Return the (X, Y) coordinate for the center point of the cell that contains the specified text.  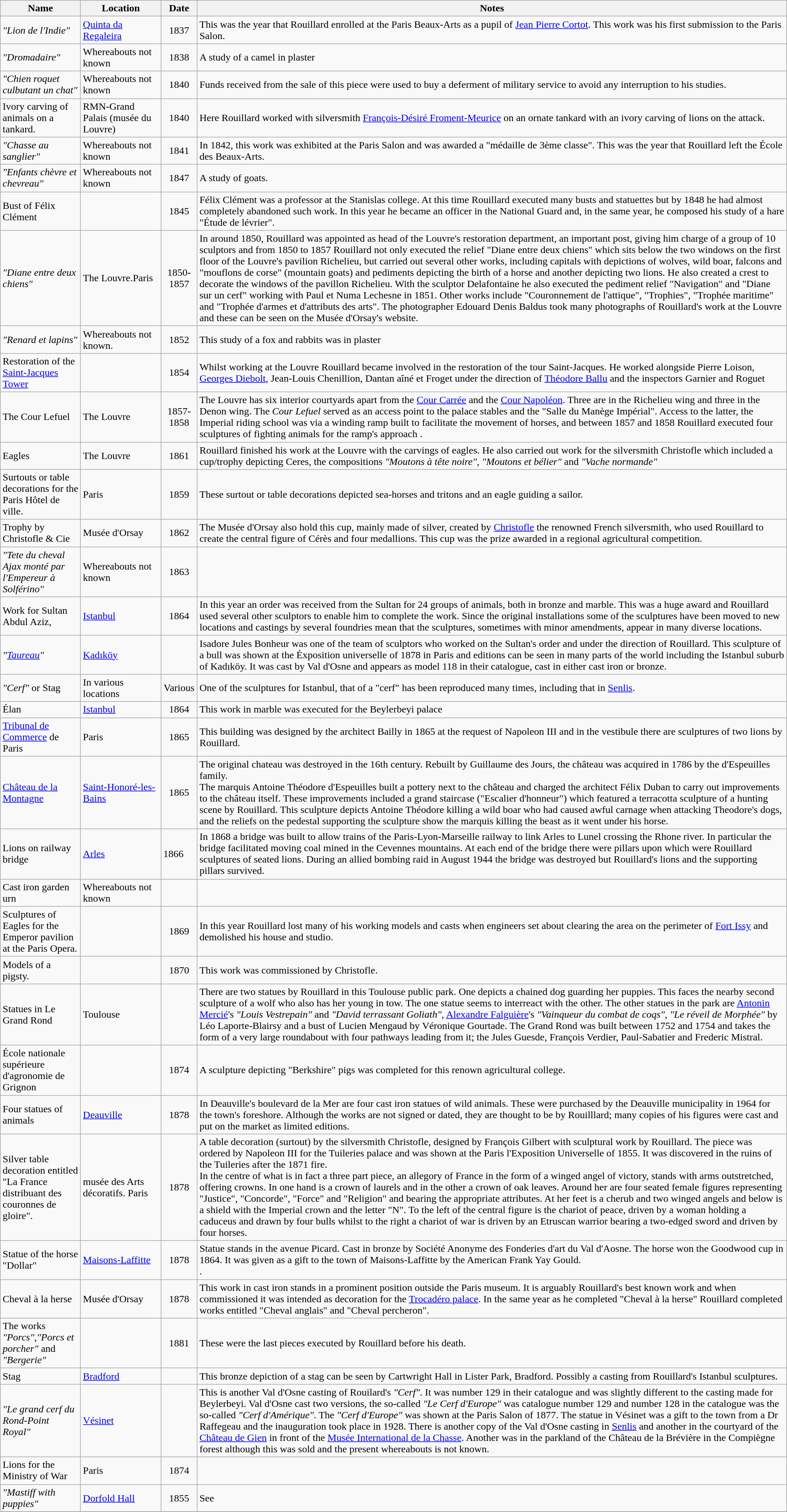
"Mastiff with puppies" (40, 1498)
1866 (179, 854)
Work for Sultan Abdul Aziz, (40, 616)
Toulouse (121, 1014)
Bradford (121, 1376)
Restoration of the Saint-Jacques Tower (40, 372)
Statues in Le Grand Rond (40, 1014)
Lions for the Ministry of War (40, 1470)
Ivory carving of animals on a tankard. (40, 118)
1855 (179, 1498)
Name (40, 8)
Château de la Montagne (40, 793)
Statue of the horse "Dollar" (40, 1260)
Stag (40, 1376)
A study of a camel in plaster (492, 57)
"Chien roquet culbutant un chat" (40, 85)
"Lion de l'Indie" (40, 30)
"Taureau" (40, 655)
In various locations (121, 688)
Cheval à la herse (40, 1299)
"Enfants chèvre et chevreau" (40, 178)
Bust of Félix Clément (40, 211)
Sculptures of Eagles for the Emperor pavilion at the Paris Opera. (40, 931)
"Le grand cerf du Rond-Point Royal" (40, 1421)
"Dromadaire" (40, 57)
"Renard et lapins" (40, 340)
Location (121, 8)
A sculpture depicting "Berkshire" pigs was completed for this renown agricultural college. (492, 1070)
1861 (179, 456)
Élan (40, 710)
Deauville (121, 1115)
See (492, 1498)
This study of a fox and rabbits was in plaster (492, 340)
Surtouts or table decorations for the Paris Hôtel de ville. (40, 494)
1862 (179, 533)
This work was commissioned by Christofle. (492, 970)
1881 (179, 1343)
One of the sculptures for Istanbul, that of a "cerf" has been reproduced many times, including that in Senlis. (492, 688)
Whereabouts not known. (121, 340)
1870 (179, 970)
Tribunal de Commerce de Paris (40, 737)
Lions on railway bridge (40, 854)
This work in marble was executed for the Beylerbeyi palace (492, 710)
1869 (179, 931)
"Cerf" or Stag (40, 688)
Quinta da Regaleira (121, 30)
Four statues of animals (40, 1115)
École nationale supérieure d'agronomie de Grignon (40, 1070)
musée des Arts décoratifs. Paris (121, 1187)
1852 (179, 340)
Vésinet (121, 1421)
These were the last pieces executed by Rouillard before his death. (492, 1343)
1847 (179, 178)
Here Rouillard worked with silversmith François-Désiré Froment-Meurice on an ornate tankard with an ivory carving of lions on the attack. (492, 118)
Date (179, 8)
Arles (121, 854)
"Chasse au sanglier" (40, 150)
"Diane entre deux chiens" (40, 278)
Notes (492, 8)
1854 (179, 372)
Various (179, 688)
Saint-Honoré-les-Bains (121, 793)
RMN-Grand Palais (musée du Louvre) (121, 118)
Cast iron garden urn (40, 893)
1850-1857 (179, 278)
Eagles (40, 456)
Models of a pigsty. (40, 970)
1838 (179, 57)
Trophy by Christofle & Cie (40, 533)
Maisons-Laffitte (121, 1260)
Kadıköy (121, 655)
A study of goats. (492, 178)
The Louvre.Paris (121, 278)
"Tete du cheval Ajax monté par l'Empereur à Solférino" (40, 572)
These surtout or table decorations depicted sea-horses and tritons and an eagle guiding a sailor. (492, 494)
1845 (179, 211)
The Cour Lefuel (40, 417)
1837 (179, 30)
1859 (179, 494)
1841 (179, 150)
This bronze depiction of a stag can be seen by Cartwright Hall in Lister Park, Bradford. Possibly a casting from Rouillard's Istanbul sculptures. (492, 1376)
Silver table decoration entitled "La France distribuant des couronnes de gloire". (40, 1187)
Funds received from the sale of this piece were used to buy a deferment of military service to avoid any interruption to his studies. (492, 85)
1857-1858 (179, 417)
The works "Porcs","Porcs et porcher" and "Bergerie" (40, 1343)
1863 (179, 572)
Dorfold Hall (121, 1498)
